Output the (X, Y) coordinate of the center of the cell containing the given text.  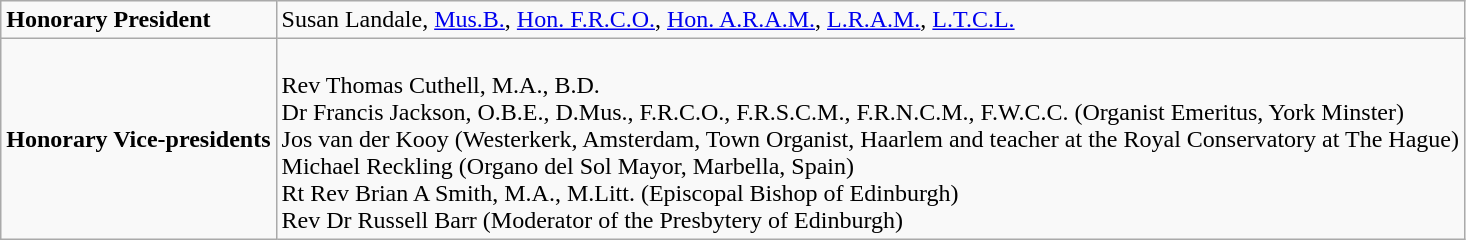
Susan Landale, Mus.B., Hon. F.R.C.O., Hon. A.R.A.M., L.R.A.M., L.T.C.L. (870, 20)
Honorary Vice-presidents (138, 139)
Honorary President (138, 20)
